Output the [X, Y] coordinate of the center of the cell containing the given text.  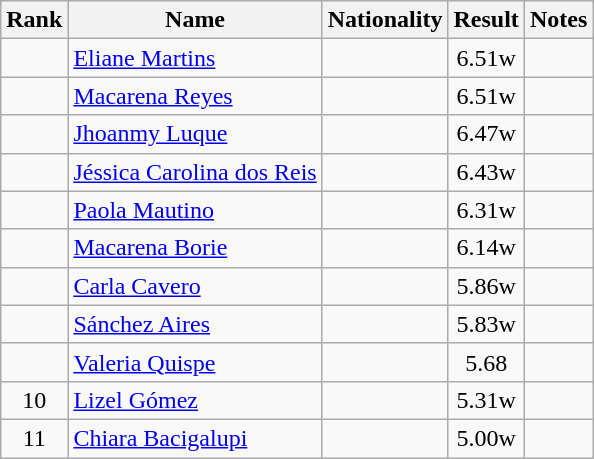
6.31w [486, 210]
Nationality [385, 20]
5.86w [486, 286]
Sánchez Aires [195, 324]
Result [486, 20]
6.43w [486, 172]
Rank [34, 20]
Name [195, 20]
Jéssica Carolina dos Reis [195, 172]
5.31w [486, 400]
Macarena Reyes [195, 96]
5.83w [486, 324]
Jhoanmy Luque [195, 134]
10 [34, 400]
6.47w [486, 134]
Carla Cavero [195, 286]
Chiara Bacigalupi [195, 438]
5.68 [486, 362]
Eliane Martins [195, 58]
Valeria Quispe [195, 362]
Lizel Gómez [195, 400]
Macarena Borie [195, 248]
6.14w [486, 248]
Notes [558, 20]
Paola Mautino [195, 210]
5.00w [486, 438]
11 [34, 438]
